Return [X, Y] of the center of cell containing provided text 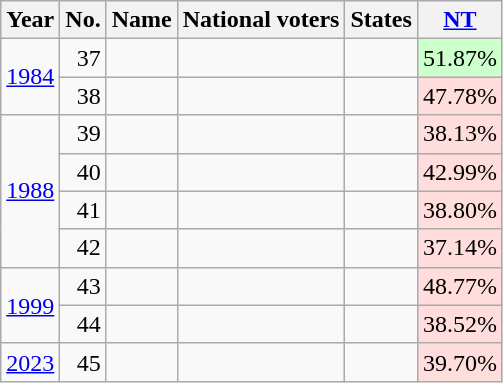
42 [83, 248]
37.14% [460, 248]
Name [142, 20]
No. [83, 20]
1999 [30, 305]
42.99% [460, 172]
44 [83, 324]
43 [83, 286]
States [381, 20]
39 [83, 134]
37 [83, 58]
38.13% [460, 134]
45 [83, 362]
40 [83, 172]
38.80% [460, 210]
38 [83, 96]
51.87% [460, 58]
NT [460, 20]
38.52% [460, 324]
2023 [30, 362]
39.70% [460, 362]
1984 [30, 77]
Year [30, 20]
1988 [30, 191]
47.78% [460, 96]
National voters [261, 20]
48.77% [460, 286]
41 [83, 210]
